Search for the cell housing the specified text and yield its (X, Y) center coordinate. 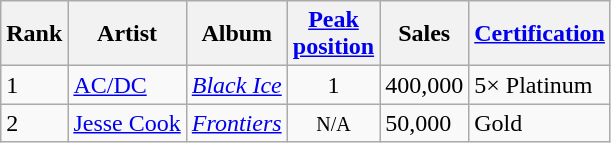
N/A (333, 123)
Jesse Cook (127, 123)
Black Ice (236, 85)
400,000 (424, 85)
Gold (540, 123)
50,000 (424, 123)
Rank (34, 34)
5× Platinum (540, 85)
Sales (424, 34)
AC/DC (127, 85)
Artist (127, 34)
Peakposition (333, 34)
Album (236, 34)
Frontiers (236, 123)
Certification (540, 34)
2 (34, 123)
